Identify which cell holds the provided text, then report its [X, Y] central coordinate. 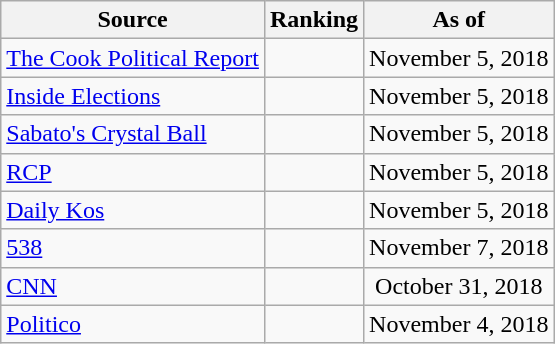
Politico [133, 324]
November 7, 2018 [459, 248]
The Cook Political Report [133, 58]
Sabato's Crystal Ball [133, 134]
October 31, 2018 [459, 286]
Source [133, 20]
RCP [133, 172]
538 [133, 248]
Ranking [314, 20]
Inside Elections [133, 96]
As of [459, 20]
Daily Kos [133, 210]
CNN [133, 286]
November 4, 2018 [459, 324]
